Find where the given text appears and provide that cell's center as (X, Y) coordinate. 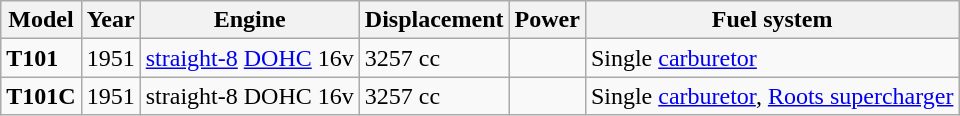
T101 (41, 58)
Engine (250, 20)
Single carburetor, Roots supercharger (772, 96)
Fuel system (772, 20)
Power (547, 20)
Displacement (434, 20)
Single carburetor (772, 58)
Year (110, 20)
Model (41, 20)
T101C (41, 96)
